Identify which cell holds the provided text, then report its [x, y] central coordinate. 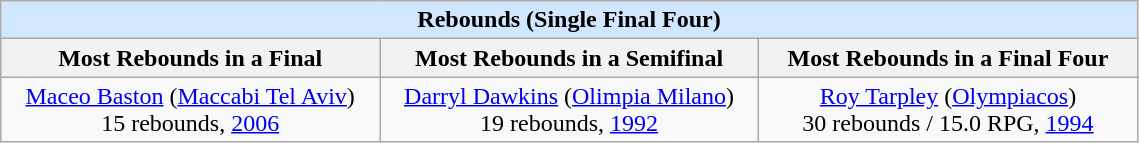
Rebounds (Single Final Four) [570, 20]
Roy Tarpley (Olympiacos)30 rebounds / 15.0 RPG, 1994 [948, 110]
Maceo Baston (Maccabi Tel Aviv)15 rebounds, 2006 [190, 110]
Most Rebounds in a Semifinal [570, 58]
Most Rebounds in a Final [190, 58]
Most Rebounds in a Final Four [948, 58]
Darryl Dawkins (Olimpia Milano)19 rebounds, 1992 [570, 110]
